Detect which cell encompasses the target text, then output its (X, Y) center coordinate. 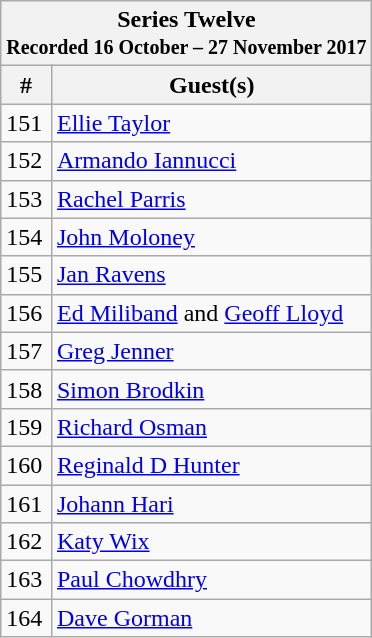
161 (26, 503)
Jan Ravens (212, 275)
162 (26, 542)
157 (26, 351)
Greg Jenner (212, 351)
Reginald D Hunter (212, 465)
154 (26, 237)
Rachel Parris (212, 199)
155 (26, 275)
Simon Brodkin (212, 389)
152 (26, 161)
Paul Chowdhry (212, 580)
153 (26, 199)
Series TwelveRecorded 16 October – 27 November 2017 (186, 34)
Ed Miliband and Geoff Lloyd (212, 313)
Guest(s) (212, 85)
Richard Osman (212, 427)
Johann Hari (212, 503)
Dave Gorman (212, 618)
Katy Wix (212, 542)
151 (26, 123)
Armando Iannucci (212, 161)
158 (26, 389)
160 (26, 465)
# (26, 85)
164 (26, 618)
John Moloney (212, 237)
156 (26, 313)
163 (26, 580)
Ellie Taylor (212, 123)
159 (26, 427)
